Capture the cell that displays the provided text and extract its [X, Y] central coordinate. 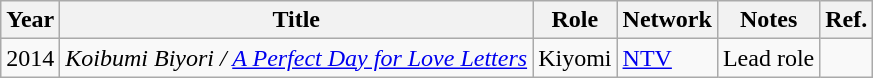
Role [575, 20]
Kiyomi [575, 58]
Title [296, 20]
NTV [667, 58]
Year [30, 20]
Network [667, 20]
2014 [30, 58]
Koibumi Biyori / A Perfect Day for Love Letters [296, 58]
Notes [768, 20]
Ref. [846, 20]
Lead role [768, 58]
